Find where the given text appears and provide that cell's center as [x, y] coordinate. 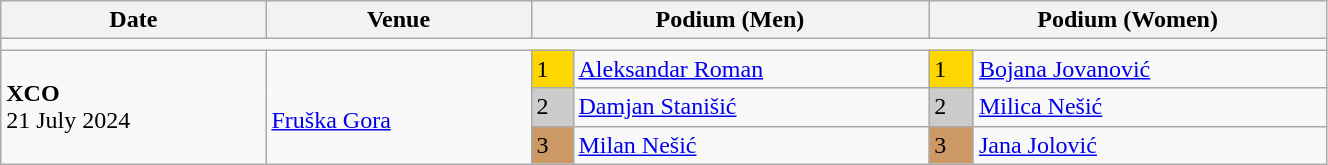
Milica Nešić [1150, 107]
Venue [398, 20]
Jana Jolović [1150, 145]
Date [134, 20]
Fruška Gora [398, 107]
Aleksandar Roman [751, 69]
Podium (Women) [1128, 20]
XCO 21 July 2024 [134, 107]
Podium (Men) [730, 20]
Damjan Stanišić [751, 107]
Bojana Jovanović [1150, 69]
Milan Nešić [751, 145]
